From the cell containing the given text, extract its center point as (X, Y) coordinate. 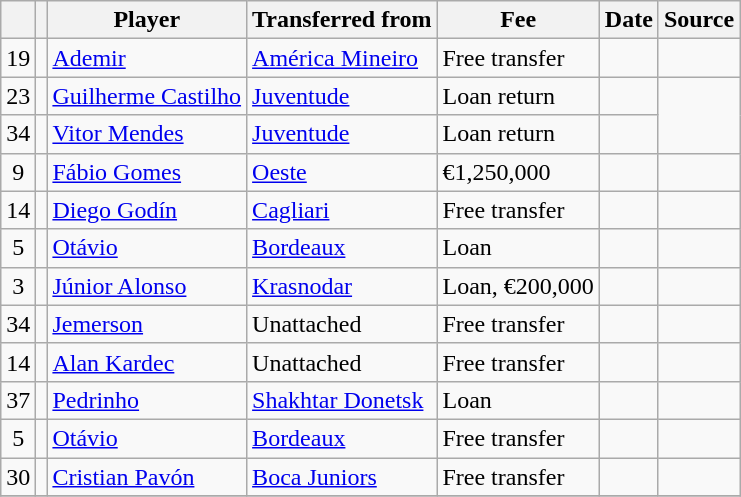
Guilherme Castilho (147, 96)
Player (147, 20)
30 (18, 477)
9 (18, 172)
Diego Godín (147, 210)
Oeste (342, 172)
América Mineiro (342, 58)
Jemerson (147, 324)
€1,250,000 (518, 172)
Source (698, 20)
3 (18, 286)
Vitor Mendes (147, 134)
Loan, €200,000 (518, 286)
19 (18, 58)
Cagliari (342, 210)
Alan Kardec (147, 362)
Ademir (147, 58)
Transferred from (342, 20)
Shakhtar Donetsk (342, 400)
Júnior Alonso (147, 286)
23 (18, 96)
Fábio Gomes (147, 172)
Date (628, 20)
Fee (518, 20)
Boca Juniors (342, 477)
Pedrinho (147, 400)
Cristian Pavón (147, 477)
Krasnodar (342, 286)
37 (18, 400)
